Find where the given text appears and provide that cell's center as (X, Y) coordinate. 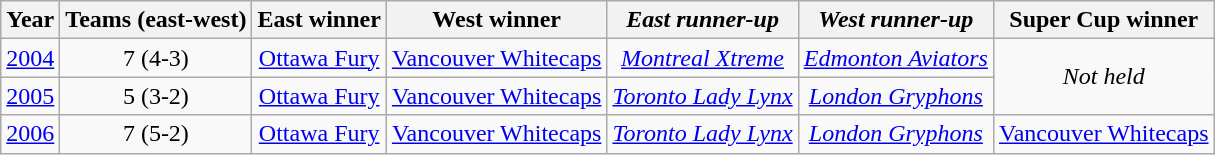
West winner (496, 20)
2005 (30, 96)
Super Cup winner (1104, 20)
Teams (east-west) (156, 20)
2006 (30, 134)
West runner-up (896, 20)
7 (5-2) (156, 134)
2004 (30, 58)
East runner-up (702, 20)
Montreal Xtreme (702, 58)
Edmonton Aviators (896, 58)
7 (4-3) (156, 58)
East winner (319, 20)
Year (30, 20)
Not held (1104, 77)
5 (3-2) (156, 96)
